Find where the given text appears and provide that cell's center as (x, y) coordinate. 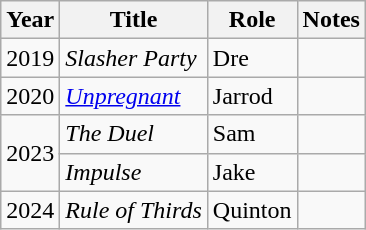
Year (30, 20)
Impulse (134, 172)
Jarrod (252, 96)
Unpregnant (134, 96)
2023 (30, 153)
Dre (252, 58)
Jake (252, 172)
2019 (30, 58)
Quinton (252, 210)
Title (134, 20)
Slasher Party (134, 58)
2020 (30, 96)
Notes (331, 20)
Sam (252, 134)
Rule of Thirds (134, 210)
The Duel (134, 134)
Role (252, 20)
2024 (30, 210)
